Capture the cell that displays the provided text and extract its (X, Y) central coordinate. 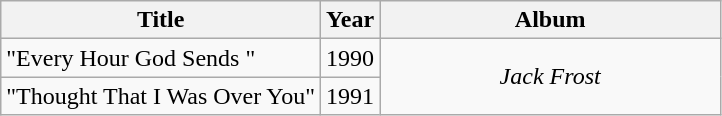
"Thought That I Was Over You" (161, 96)
Title (161, 20)
Jack Frost (550, 77)
1991 (350, 96)
1990 (350, 58)
Album (550, 20)
"Every Hour God Sends " (161, 58)
Year (350, 20)
